Search for the cell housing the specified text and yield its [X, Y] center coordinate. 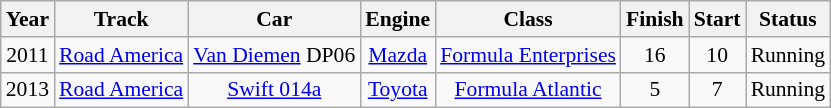
Year [28, 19]
Finish [655, 19]
Van Diemen DP06 [274, 55]
Start [718, 19]
Swift 014a [274, 90]
5 [655, 90]
2013 [28, 90]
Track [121, 19]
Formula Enterprises [528, 55]
10 [718, 55]
7 [718, 90]
2011 [28, 55]
Status [788, 19]
Toyota [398, 90]
16 [655, 55]
Formula Atlantic [528, 90]
Class [528, 19]
Mazda [398, 55]
Car [274, 19]
Engine [398, 19]
